For the text-containing cell, return its midpoint in (x, y) coordinate format. 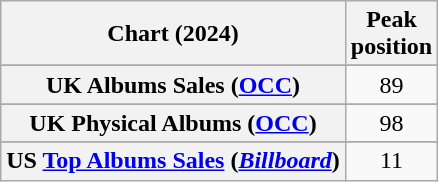
UK Albums Sales (OCC) (174, 85)
US Top Albums Sales (Billboard) (174, 161)
11 (391, 161)
Chart (2024) (174, 34)
Peakposition (391, 34)
UK Physical Albums (OCC) (174, 123)
89 (391, 85)
98 (391, 123)
